Find where the given text appears and provide that cell's center as (x, y) coordinate. 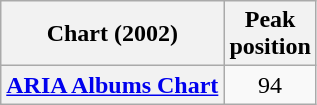
Chart (2002) (112, 34)
Peakposition (270, 34)
94 (270, 85)
ARIA Albums Chart (112, 85)
